Pinpoint the cell where the given text exists, returning its [x, y] midpoint coordinate. 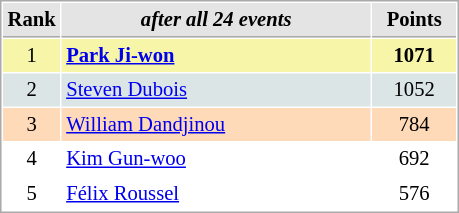
5 [32, 194]
4 [32, 158]
Points [414, 20]
784 [414, 124]
1 [32, 56]
1052 [414, 90]
Rank [32, 20]
Félix Roussel [216, 194]
William Dandjinou [216, 124]
576 [414, 194]
Kim Gun-woo [216, 158]
3 [32, 124]
after all 24 events [216, 20]
Park Ji-won [216, 56]
Steven Dubois [216, 90]
2 [32, 90]
692 [414, 158]
1071 [414, 56]
